Scan for the cell matching the given text and deliver its [x, y] coordinate at center. 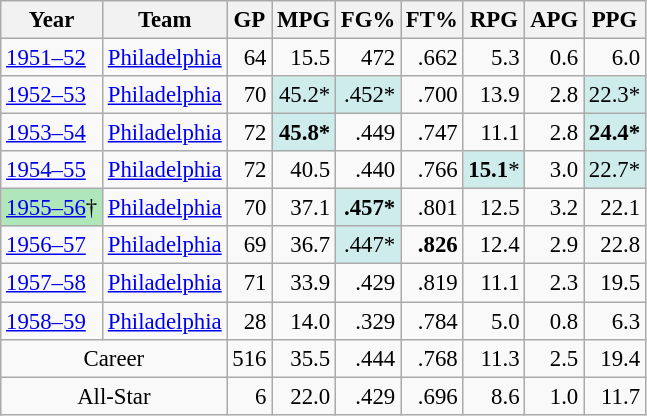
24.4* [615, 133]
2.9 [554, 245]
22.1 [615, 208]
5.0 [494, 321]
.696 [432, 396]
Career [114, 358]
15.5 [304, 58]
22.7* [615, 170]
36.7 [304, 245]
22.0 [304, 396]
1956–57 [52, 245]
1951–52 [52, 58]
69 [250, 245]
.766 [432, 170]
28 [250, 321]
.447* [368, 245]
0.8 [554, 321]
472 [368, 58]
.440 [368, 170]
6.3 [615, 321]
.662 [432, 58]
6 [250, 396]
1952–53 [52, 95]
45.8* [304, 133]
GP [250, 20]
14.0 [304, 321]
PPG [615, 20]
.819 [432, 283]
.444 [368, 358]
37.1 [304, 208]
.452* [368, 95]
33.9 [304, 283]
MPG [304, 20]
.784 [432, 321]
35.5 [304, 358]
19.5 [615, 283]
8.6 [494, 396]
2.3 [554, 283]
1954–55 [52, 170]
FT% [432, 20]
22.3* [615, 95]
13.9 [494, 95]
12.5 [494, 208]
.700 [432, 95]
71 [250, 283]
12.4 [494, 245]
1955–56† [52, 208]
45.2* [304, 95]
516 [250, 358]
1953–54 [52, 133]
2.5 [554, 358]
1957–58 [52, 283]
11.3 [494, 358]
5.3 [494, 58]
Year [52, 20]
15.1* [494, 170]
FG% [368, 20]
.768 [432, 358]
64 [250, 58]
40.5 [304, 170]
1.0 [554, 396]
.329 [368, 321]
.826 [432, 245]
.801 [432, 208]
1958–59 [52, 321]
All-Star [114, 396]
.457* [368, 208]
19.4 [615, 358]
.449 [368, 133]
6.0 [615, 58]
22.8 [615, 245]
Team [164, 20]
11.7 [615, 396]
.747 [432, 133]
0.6 [554, 58]
3.0 [554, 170]
RPG [494, 20]
APG [554, 20]
3.2 [554, 208]
